Locate the cell with the specified text and output its (X, Y) center coordinate. 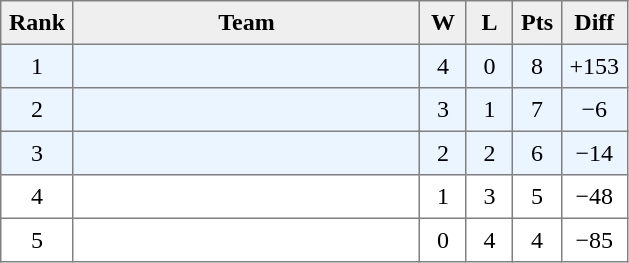
−14 (594, 153)
7 (537, 110)
L (489, 23)
8 (537, 66)
Team (246, 23)
6 (537, 153)
Diff (594, 23)
Rank (38, 23)
−85 (594, 240)
Pts (537, 23)
−6 (594, 110)
−48 (594, 197)
W (443, 23)
+153 (594, 66)
